Pinpoint the cell where the given text exists, returning its (X, Y) midpoint coordinate. 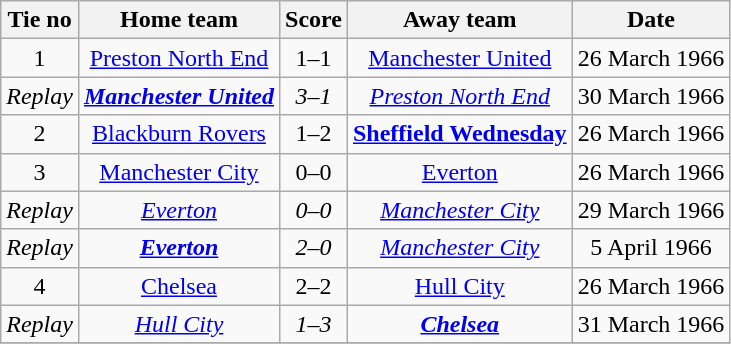
29 March 1966 (651, 210)
2–2 (314, 286)
2–0 (314, 248)
3 (40, 172)
1 (40, 58)
1–2 (314, 134)
Score (314, 20)
4 (40, 286)
Home team (178, 20)
Sheffield Wednesday (460, 134)
3–1 (314, 96)
30 March 1966 (651, 96)
Away team (460, 20)
Blackburn Rovers (178, 134)
1–1 (314, 58)
Tie no (40, 20)
1–3 (314, 324)
Date (651, 20)
31 March 1966 (651, 324)
5 April 1966 (651, 248)
2 (40, 134)
